For the text-containing cell, return its midpoint in [X, Y] coordinate format. 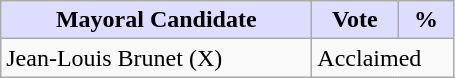
Acclaimed [383, 58]
% [426, 20]
Mayoral Candidate [156, 20]
Jean-Louis Brunet (X) [156, 58]
Vote [355, 20]
